From the cell containing the given text, extract its center point as (X, Y) coordinate. 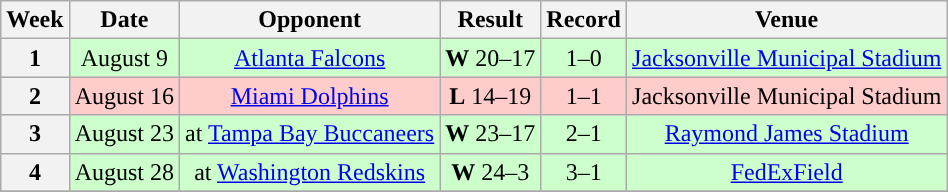
2–1 (584, 134)
Date (124, 20)
Miami Dolphins (310, 96)
W 24–3 (490, 172)
L 14–19 (490, 96)
1 (35, 58)
August 16 (124, 96)
W 20–17 (490, 58)
Raymond James Stadium (787, 134)
August 9 (124, 58)
Result (490, 20)
4 (35, 172)
Week (35, 20)
1–1 (584, 96)
August 28 (124, 172)
2 (35, 96)
August 23 (124, 134)
Record (584, 20)
at Tampa Bay Buccaneers (310, 134)
Atlanta Falcons (310, 58)
FedExField (787, 172)
Venue (787, 20)
1–0 (584, 58)
Opponent (310, 20)
W 23–17 (490, 134)
3 (35, 134)
at Washington Redskins (310, 172)
3–1 (584, 172)
